Find where the given text appears and provide that cell's center as [x, y] coordinate. 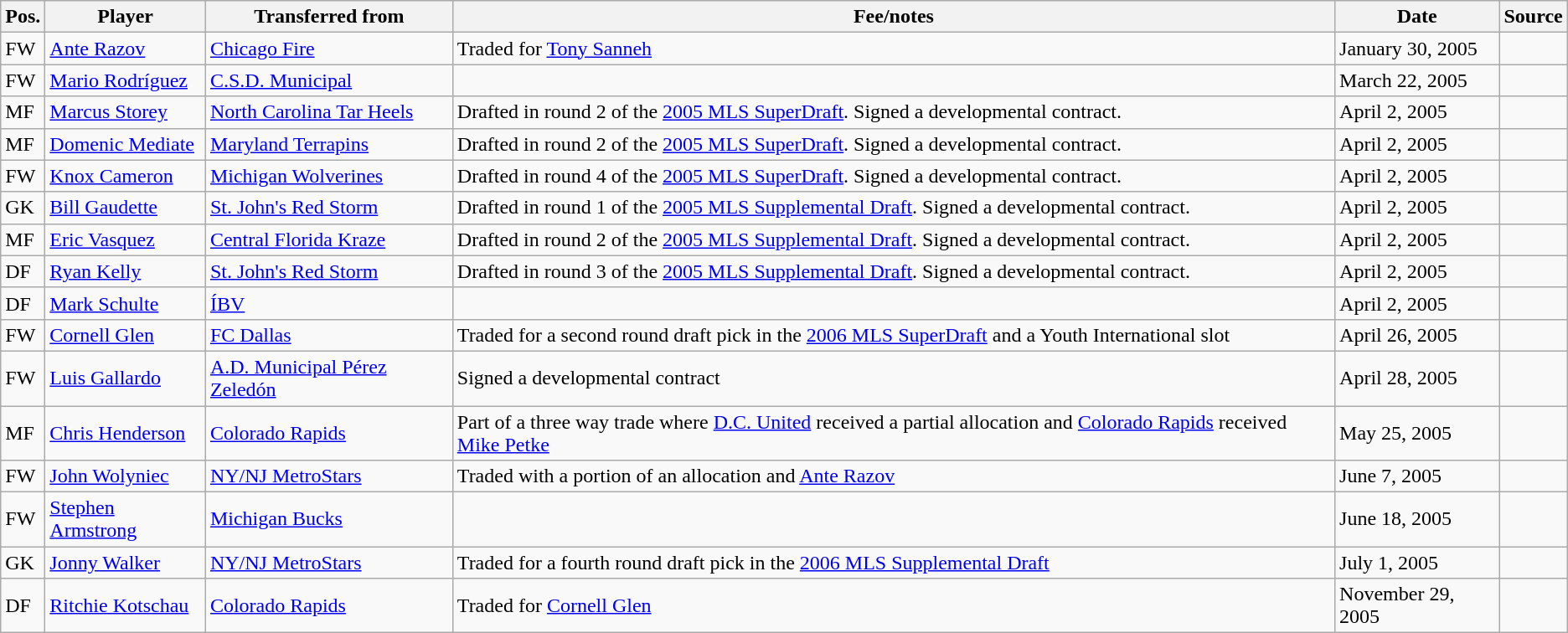
November 29, 2005 [1417, 606]
Stephen Armstrong [126, 519]
Cornell Glen [126, 335]
Pos. [23, 17]
Ante Razov [126, 49]
Mario Rodríguez [126, 80]
Michigan Wolverines [328, 176]
Traded for a second round draft pick in the 2006 MLS SuperDraft and a Youth International slot [893, 335]
FC Dallas [328, 335]
Knox Cameron [126, 176]
June 7, 2005 [1417, 476]
Traded for Tony Sanneh [893, 49]
Traded with a portion of an allocation and Ante Razov [893, 476]
Fee/notes [893, 17]
June 18, 2005 [1417, 519]
May 25, 2005 [1417, 432]
Bill Gaudette [126, 208]
Ryan Kelly [126, 271]
April 26, 2005 [1417, 335]
Domenic Mediate [126, 144]
North Carolina Tar Heels [328, 112]
Transferred from [328, 17]
Central Florida Kraze [328, 239]
January 30, 2005 [1417, 49]
Marcus Storey [126, 112]
Chris Henderson [126, 432]
Mark Schulte [126, 303]
Traded for Cornell Glen [893, 606]
Traded for a fourth round draft pick in the 2006 MLS Supplemental Draft [893, 563]
Drafted in round 2 of the 2005 MLS Supplemental Draft. Signed a developmental contract. [893, 239]
ÍBV [328, 303]
Ritchie Kotschau [126, 606]
C.S.D. Municipal [328, 80]
Michigan Bucks [328, 519]
Chicago Fire [328, 49]
April 28, 2005 [1417, 378]
Source [1533, 17]
Part of a three way trade where D.C. United received a partial allocation and Colorado Rapids received Mike Petke [893, 432]
A.D. Municipal Pérez Zeledón [328, 378]
Drafted in round 3 of the 2005 MLS Supplemental Draft. Signed a developmental contract. [893, 271]
Signed a developmental contract [893, 378]
Jonny Walker [126, 563]
Player [126, 17]
Maryland Terrapins [328, 144]
March 22, 2005 [1417, 80]
John Wolyniec [126, 476]
Eric Vasquez [126, 239]
Date [1417, 17]
Drafted in round 4 of the 2005 MLS SuperDraft. Signed a developmental contract. [893, 176]
July 1, 2005 [1417, 563]
Luis Gallardo [126, 378]
Drafted in round 1 of the 2005 MLS Supplemental Draft. Signed a developmental contract. [893, 208]
